Extract the (X, Y) coordinate from the center of the cell holding the provided text.  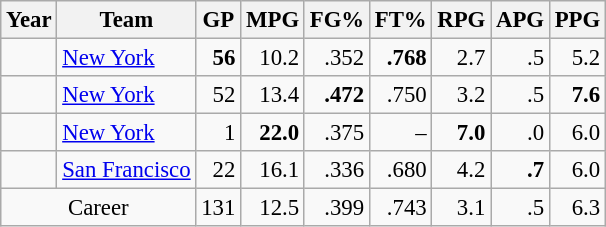
4.2 (462, 170)
San Francisco (126, 170)
.743 (400, 208)
2.7 (462, 58)
.680 (400, 170)
10.2 (273, 58)
Team (126, 20)
.7 (520, 170)
FT% (400, 20)
22 (218, 170)
.336 (336, 170)
FG% (336, 20)
.399 (336, 208)
7.0 (462, 133)
.768 (400, 58)
.472 (336, 95)
16.1 (273, 170)
.352 (336, 58)
.375 (336, 133)
7.6 (577, 95)
Year (29, 20)
RPG (462, 20)
1 (218, 133)
56 (218, 58)
6.3 (577, 208)
12.5 (273, 208)
APG (520, 20)
3.1 (462, 208)
PPG (577, 20)
.0 (520, 133)
131 (218, 208)
.750 (400, 95)
5.2 (577, 58)
3.2 (462, 95)
52 (218, 95)
Career (98, 208)
22.0 (273, 133)
– (400, 133)
MPG (273, 20)
13.4 (273, 95)
GP (218, 20)
